Pinpoint the cell where the given text exists, returning its [x, y] midpoint coordinate. 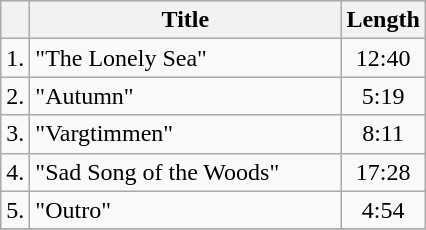
5:19 [383, 96]
5. [16, 210]
2. [16, 96]
"Outro" [186, 210]
4. [16, 172]
"Sad Song of the Woods" [186, 172]
"Vargtimmen" [186, 134]
12:40 [383, 58]
4:54 [383, 210]
1. [16, 58]
17:28 [383, 172]
Length [383, 20]
"The Lonely Sea" [186, 58]
3. [16, 134]
"Autumn" [186, 96]
Title [186, 20]
8:11 [383, 134]
